Determine the (x, y) coordinate at the center of the cell enclosing the given text.  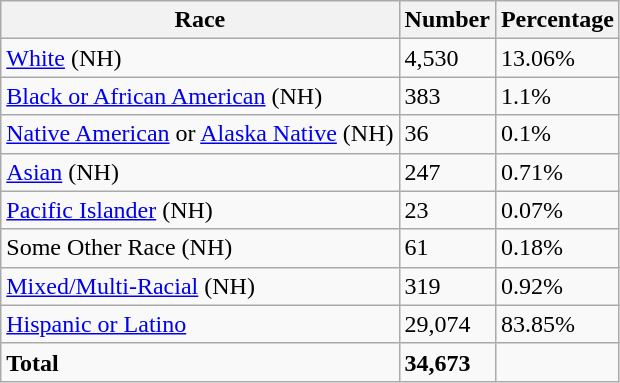
383 (447, 96)
1.1% (557, 96)
Percentage (557, 20)
247 (447, 172)
319 (447, 286)
Number (447, 20)
Total (200, 362)
0.92% (557, 286)
Native American or Alaska Native (NH) (200, 134)
Mixed/Multi-Racial (NH) (200, 286)
Asian (NH) (200, 172)
36 (447, 134)
Hispanic or Latino (200, 324)
34,673 (447, 362)
Race (200, 20)
4,530 (447, 58)
23 (447, 210)
Black or African American (NH) (200, 96)
13.06% (557, 58)
29,074 (447, 324)
0.1% (557, 134)
83.85% (557, 324)
White (NH) (200, 58)
Some Other Race (NH) (200, 248)
Pacific Islander (NH) (200, 210)
0.18% (557, 248)
61 (447, 248)
0.07% (557, 210)
0.71% (557, 172)
